Detect which cell encompasses the target text, then output its [x, y] center coordinate. 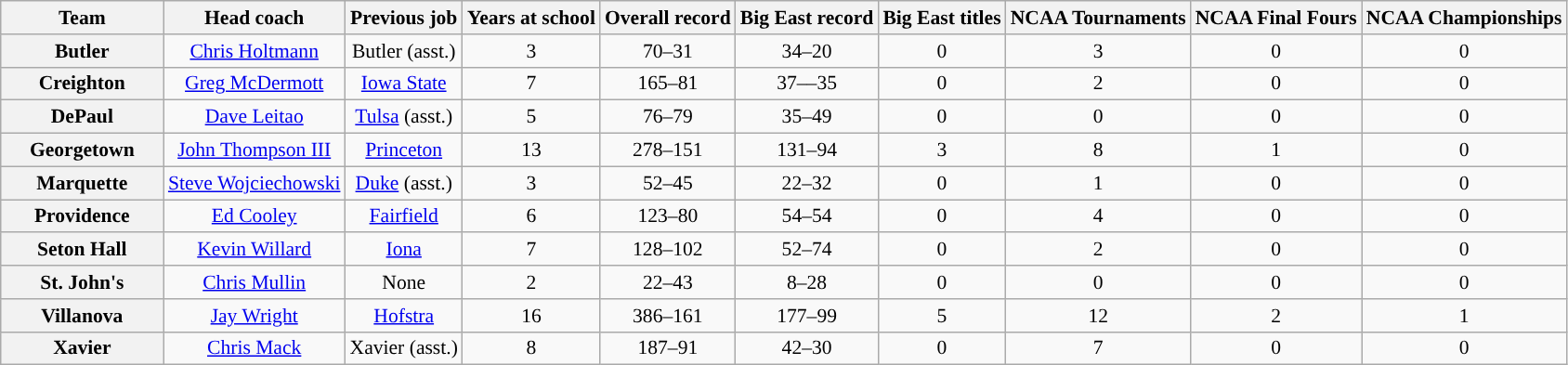
Steve Wojciechowski [255, 183]
Georgetown [82, 150]
Xavier (asst.) [404, 348]
Iona [404, 250]
Butler (asst.) [404, 51]
Chris Holtmann [255, 51]
6 [531, 216]
Marquette [82, 183]
Kevin Willard [255, 250]
Duke (asst.) [404, 183]
22–43 [668, 282]
Fairfield [404, 216]
52–74 [807, 250]
42–30 [807, 348]
76–79 [668, 117]
54–54 [807, 216]
Chris Mullin [255, 282]
NCAA Final Fours [1276, 18]
177–99 [807, 316]
8–28 [807, 282]
12 [1098, 316]
St. John's [82, 282]
13 [531, 150]
Princeton [404, 150]
Ed Cooley [255, 216]
Tulsa (asst.) [404, 117]
Hofstra [404, 316]
Creighton [82, 84]
37––35 [807, 84]
35–49 [807, 117]
DePaul [82, 117]
16 [531, 316]
Jay Wright [255, 316]
70–31 [668, 51]
NCAA Tournaments [1098, 18]
Years at school [531, 18]
Team [82, 18]
131–94 [807, 150]
Greg McDermott [255, 84]
278–151 [668, 150]
Iowa State [404, 84]
Butler [82, 51]
187–91 [668, 348]
Seton Hall [82, 250]
Providence [82, 216]
Big East titles [942, 18]
128–102 [668, 250]
John Thompson III [255, 150]
Xavier [82, 348]
386–161 [668, 316]
123–80 [668, 216]
Previous job [404, 18]
Overall record [668, 18]
22–32 [807, 183]
52–45 [668, 183]
NCAA Championships [1464, 18]
4 [1098, 216]
Dave Leitao [255, 117]
None [404, 282]
Villanova [82, 316]
Head coach [255, 18]
Big East record [807, 18]
165–81 [668, 84]
34–20 [807, 51]
Chris Mack [255, 348]
